Search for the cell housing the specified text and yield its (X, Y) center coordinate. 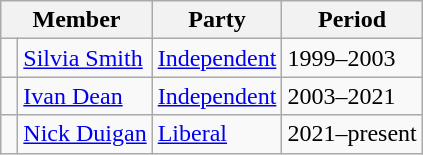
Party (217, 20)
2021–present (352, 134)
1999–2003 (352, 58)
Silvia Smith (85, 58)
Nick Duigan (85, 134)
Period (352, 20)
Ivan Dean (85, 96)
2003–2021 (352, 96)
Liberal (217, 134)
Member (76, 20)
